Identify which cell holds the provided text, then report its (x, y) central coordinate. 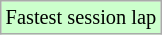
Fastest session lap (81, 17)
